Search for the cell housing the specified text and yield its [x, y] center coordinate. 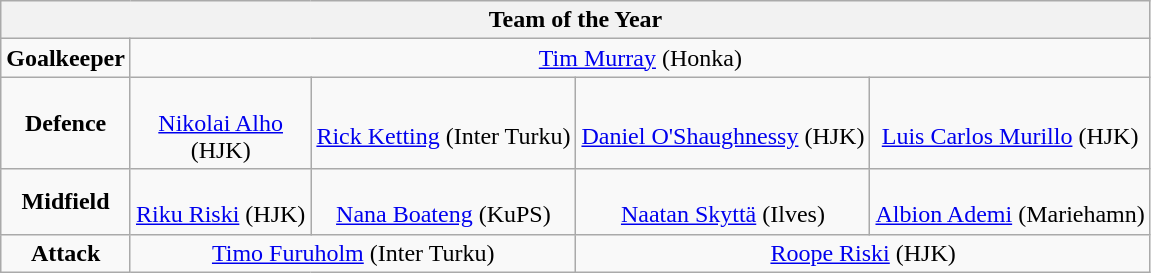
Luis Carlos Murillo (HJK) [1010, 123]
Goalkeeper [66, 58]
Daniel O'Shaughnessy (HJK) [723, 123]
Albion Ademi (Mariehamn) [1010, 202]
Naatan Skyttä (Ilves) [723, 202]
Rick Ketting (Inter Turku) [444, 123]
Attack [66, 253]
Tim Murray (Honka) [640, 58]
Riku Riski (HJK) [220, 202]
Timo Furuholm (Inter Turku) [352, 253]
Midfield [66, 202]
Nikolai Alho(HJK) [220, 123]
Roope Riski (HJK) [863, 253]
Team of the Year [576, 20]
Defence [66, 123]
Nana Boateng (KuPS) [444, 202]
